Detect which cell encompasses the target text, then output its [x, y] center coordinate. 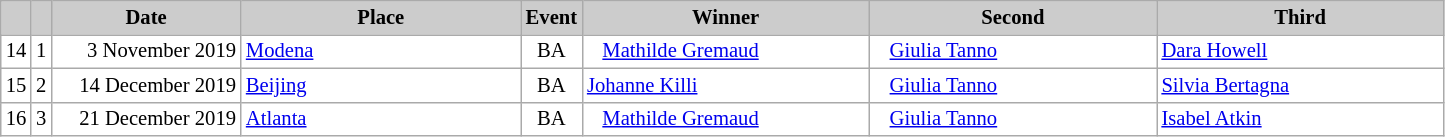
3 [41, 119]
Event [552, 17]
Beijing [381, 85]
3 November 2019 [146, 51]
1 [41, 51]
15 [16, 85]
Dara Howell [1300, 51]
Date [146, 17]
Modena [381, 51]
2 [41, 85]
14 [16, 51]
Third [1300, 17]
16 [16, 119]
Silvia Bertagna [1300, 85]
Atlanta [381, 119]
Isabel Atkin [1300, 119]
Second [1012, 17]
Winner [726, 17]
21 December 2019 [146, 119]
14 December 2019 [146, 85]
Johanne Killi [726, 85]
Place [381, 17]
